From the cell containing the given text, extract its center point as [x, y] coordinate. 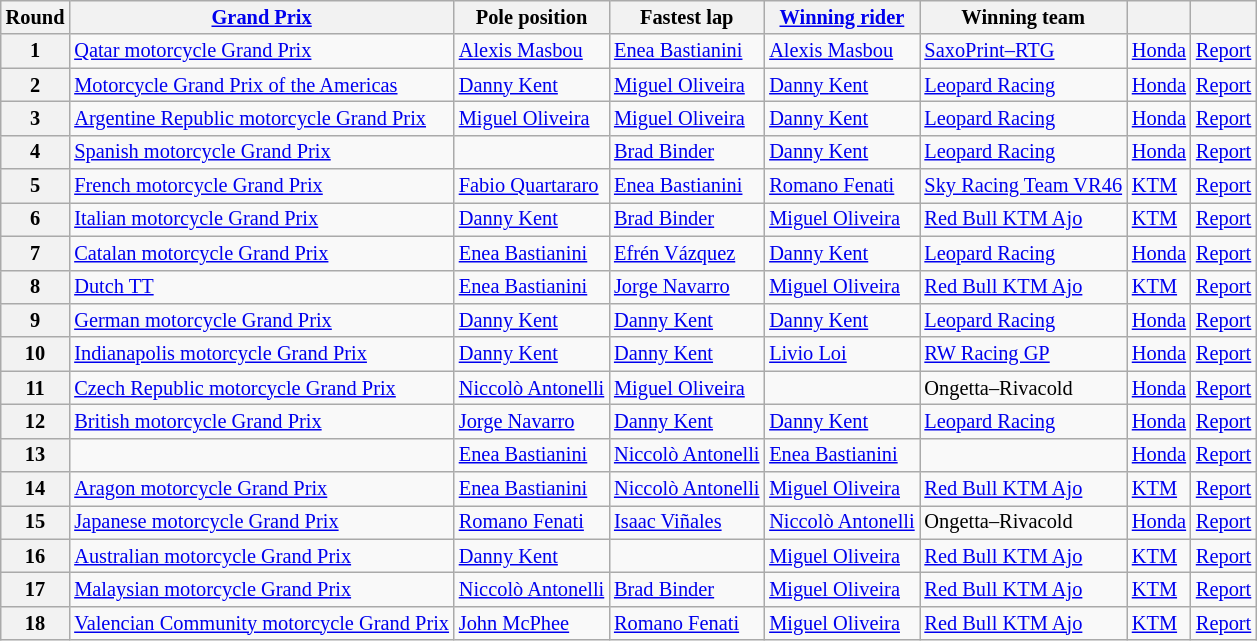
Livio Loi [842, 354]
9 [36, 320]
British motorcycle Grand Prix [262, 421]
12 [36, 421]
14 [36, 489]
Indianapolis motorcycle Grand Prix [262, 354]
Catalan motorcycle Grand Prix [262, 253]
RW Racing GP [1024, 354]
Argentine Republic motorcycle Grand Prix [262, 118]
4 [36, 152]
2 [36, 85]
German motorcycle Grand Prix [262, 320]
French motorcycle Grand Prix [262, 186]
Australian motorcycle Grand Prix [262, 556]
Spanish motorcycle Grand Prix [262, 152]
Italian motorcycle Grand Prix [262, 219]
16 [36, 556]
Valencian Community motorcycle Grand Prix [262, 623]
3 [36, 118]
Aragon motorcycle Grand Prix [262, 489]
Fabio Quartararo [532, 186]
Malaysian motorcycle Grand Prix [262, 589]
Round [36, 17]
Winning rider [842, 17]
Sky Racing Team VR46 [1024, 186]
11 [36, 388]
10 [36, 354]
Dutch TT [262, 287]
Motorcycle Grand Prix of the Americas [262, 85]
17 [36, 589]
John McPhee [532, 623]
Czech Republic motorcycle Grand Prix [262, 388]
Japanese motorcycle Grand Prix [262, 522]
8 [36, 287]
5 [36, 186]
Qatar motorcycle Grand Prix [262, 51]
7 [36, 253]
15 [36, 522]
6 [36, 219]
SaxoPrint–RTG [1024, 51]
Fastest lap [686, 17]
Grand Prix [262, 17]
Isaac Viñales [686, 522]
Efrén Vázquez [686, 253]
Winning team [1024, 17]
1 [36, 51]
18 [36, 623]
Pole position [532, 17]
13 [36, 455]
